Provide the (X, Y) coordinate of the cell's center where the given text is located.  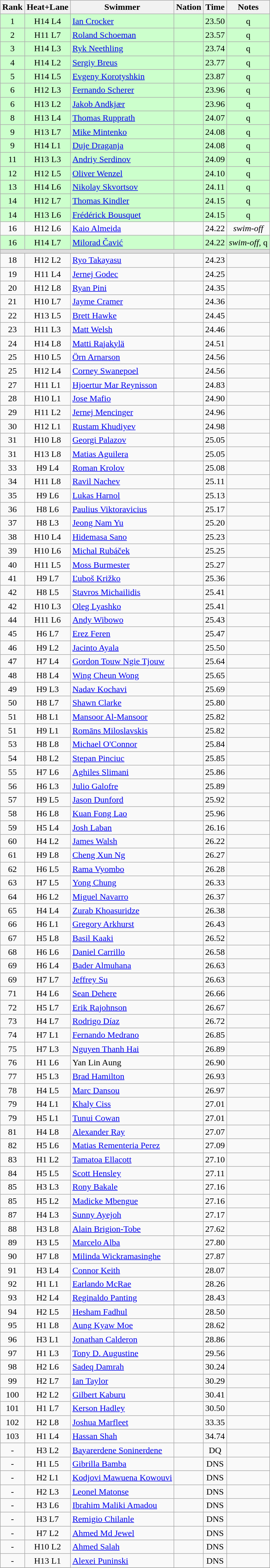
33.35 (215, 1422)
Sunny Ayejoh (122, 1215)
Bader Almuhana (122, 966)
26.38 (215, 910)
44 (12, 620)
47 (12, 662)
Alexander Ray (122, 1132)
Tony D. Augustine (122, 1353)
24.83 (215, 385)
24.51 (215, 343)
Jakob Andkjær (122, 104)
H10 L7 (48, 302)
19 (12, 274)
23.87 (215, 76)
26.97 (215, 1090)
H5 L5 (48, 1173)
41 (12, 578)
H2 L4 (48, 1298)
25.27 (215, 564)
Ravil Nachev (122, 482)
74 (12, 1035)
25.20 (215, 523)
59 (12, 828)
25.11 (215, 482)
Mike Mintenko (122, 132)
H8 L4 (48, 675)
26.72 (215, 1021)
Paulius Viktoravicius (122, 509)
18 (12, 260)
27.07 (215, 1132)
H7 L2 (48, 1533)
Kodjovi Mawuena Kowouvi (122, 1477)
Nation (189, 7)
H3 L3 (48, 1187)
21 (12, 302)
H11 L6 (48, 620)
Miguel Navarro (122, 897)
27.11 (215, 1173)
25.92 (215, 800)
H2 L7 (48, 1381)
Hesham Fadhul (122, 1312)
H7 L5 (48, 883)
26.85 (215, 1035)
H7 L1 (48, 1035)
H11 L8 (48, 482)
Jacinto Ayala (122, 648)
25.43 (215, 620)
H10 L4 (48, 537)
Rodrigo Díaz (122, 1021)
H8 L7 (48, 703)
Jose Mafio (122, 399)
H3 L6 (48, 1505)
H4 L1 (48, 1104)
26.52 (215, 938)
Corney Swanepoel (122, 371)
H1 L2 (48, 1159)
H13 L5 (48, 315)
Nadav Kochavi (122, 689)
H6 L7 (48, 634)
24.46 (215, 329)
29.56 (215, 1353)
33 (12, 468)
24.36 (215, 302)
H11 L1 (48, 385)
Basil Kaaki (122, 938)
Notes (248, 7)
Romāns Miloslavskis (122, 731)
H14 L1 (48, 145)
67 (12, 938)
Swimmer (122, 7)
48 (12, 675)
Evgeny Korotyshkin (122, 76)
Roland Schoeman (122, 35)
29 (12, 413)
24.98 (215, 426)
38 (12, 537)
25.89 (215, 786)
Heat+Lane (48, 7)
H1 L1 (48, 1284)
66 (12, 924)
Nikolay Skvortsov (122, 187)
55 (12, 772)
H9 L4 (48, 468)
Jernej Godec (122, 274)
24.25 (215, 274)
H11 L5 (48, 564)
90 (12, 1256)
H9 L5 (48, 800)
30.50 (215, 1408)
82 (12, 1146)
swim-off (248, 229)
H4 L3 (48, 1215)
37 (12, 523)
Remigio Chilanle (122, 1519)
H2 L3 (48, 1491)
H13 L4 (48, 118)
53 (12, 744)
96 (12, 1339)
Rama Vyombo (122, 869)
26.27 (215, 855)
H4 L8 (48, 1132)
Alexei Puninski (122, 1561)
H1 L6 (48, 1063)
H6 L8 (48, 813)
Shawn Clarke (122, 703)
H12 L2 (48, 260)
27.17 (215, 1215)
Tamatoa Ellacott (122, 1159)
Tunui Cowan (122, 1118)
H12 L1 (48, 426)
Michael O'Connor (122, 744)
25.64 (215, 662)
100 (12, 1395)
Josh Laban (122, 828)
H9 L6 (48, 495)
H14 L7 (48, 242)
Gilbert Kaburu (122, 1395)
39 (12, 551)
Milorad Čavić (122, 242)
H1 L7 (48, 1408)
Leonel Matonse (122, 1491)
30.24 (215, 1367)
25.47 (215, 634)
24.11 (215, 187)
H8 L2 (48, 758)
Hjoertur Mar Reynisson (122, 385)
Roman Krolov (122, 468)
20 (12, 288)
Reginaldo Panting (122, 1298)
103 (12, 1436)
Stepan Pinciuc (122, 758)
H2 L6 (48, 1367)
Ahmed Salah (122, 1547)
Marcelo Alba (122, 1242)
H3 L2 (48, 1450)
68 (12, 952)
H10 L1 (48, 399)
H12 L4 (48, 371)
Hidemasa Sano (122, 537)
87 (12, 1215)
Brett Hawke (122, 315)
73 (12, 1021)
Madicke Mbengue (122, 1201)
DQ (215, 1450)
23.77 (215, 63)
25.96 (215, 813)
26.37 (215, 897)
83 (12, 1159)
Andy Wibowo (122, 620)
H7 L6 (48, 772)
H12 L6 (48, 229)
25.50 (215, 648)
Bayarerdene Soninerdene (122, 1450)
81 (12, 1132)
H8 L5 (48, 592)
28.50 (215, 1312)
Örn Arnarson (122, 357)
Julio Galofre (122, 786)
35 (12, 495)
Jeong Nam Yu (122, 523)
H2 L2 (48, 1395)
5 (12, 76)
H3 L4 (48, 1270)
Rony Bakale (122, 1187)
H2 L5 (48, 1312)
H5 L6 (48, 1146)
Wing Cheun Wong (122, 675)
25.13 (215, 495)
62 (12, 869)
swim-off, q (248, 242)
Aghiles Slimani (122, 772)
27 (12, 385)
H2 L1 (48, 1477)
27.09 (215, 1146)
28.07 (215, 1270)
H9 L1 (48, 731)
Thomas Kindler (122, 201)
26.43 (215, 924)
H12 L7 (48, 201)
H12 L8 (48, 288)
Erez Feren (122, 634)
H6 L6 (48, 952)
91 (12, 1270)
57 (12, 800)
Sean Dehere (122, 993)
Matt Welsh (122, 329)
H7 L7 (48, 980)
Moss Burmester (122, 564)
H5 L3 (48, 1077)
Thomas Rupprath (122, 118)
26.16 (215, 828)
94 (12, 1312)
Kuan Fong Lao (122, 813)
24.23 (215, 260)
James Walsh (122, 841)
Connor Keith (122, 1270)
Kerson Hadley (122, 1408)
28.62 (215, 1326)
26.33 (215, 883)
27.62 (215, 1229)
Brad Hamilton (122, 1077)
Jernej Mencinger (122, 413)
24 (12, 343)
Matias Aguilera (122, 454)
Oleg Lyashko (122, 606)
H13 L7 (48, 132)
Nguyen Thanh Hai (122, 1049)
72 (12, 1007)
26.93 (215, 1077)
Yong Chung (122, 883)
Ibrahim Maliki Amadou (122, 1505)
23.57 (215, 35)
Sadeq Damrah (122, 1367)
H8 L1 (48, 717)
46 (12, 648)
H12 L5 (48, 173)
78 (12, 1090)
27.10 (215, 1159)
H13 L6 (48, 215)
34 (12, 482)
H6 L3 (48, 786)
Kaio Almeida (122, 229)
H5 L1 (48, 1118)
H13 L3 (48, 159)
24.35 (215, 288)
H13 L8 (48, 454)
60 (12, 841)
Zurab Khoasuridze (122, 910)
H14 L4 (48, 21)
1 (12, 21)
H7 L4 (48, 662)
H8 L6 (48, 509)
88 (12, 1229)
26.67 (215, 1007)
50 (12, 703)
H1 L5 (48, 1464)
49 (12, 689)
Marc Dansou (122, 1090)
Hassan Shah (122, 1436)
71 (12, 993)
H6 L4 (48, 966)
25.65 (215, 675)
24.96 (215, 413)
Oliver Wenzel (122, 173)
H4 L4 (48, 910)
H4 L5 (48, 1090)
13 (12, 187)
26.90 (215, 1063)
Ian Crocker (122, 21)
97 (12, 1353)
Gordon Touw Ngie Tjouw (122, 662)
24.07 (215, 118)
H5 L7 (48, 1007)
Jonathan Calderon (122, 1339)
H9 L2 (48, 648)
25.17 (215, 509)
27.87 (215, 1256)
Daniel Carrillo (122, 952)
30.29 (215, 1381)
34.74 (215, 1436)
40 (12, 564)
36 (12, 509)
Alain Brigion-Tobe (122, 1229)
H14 L2 (48, 63)
30.41 (215, 1395)
95 (12, 1326)
Michal Rubáček (122, 551)
Rank (12, 7)
24.09 (215, 159)
30 (12, 426)
25.25 (215, 551)
H5 L4 (48, 828)
23.74 (215, 49)
28.86 (215, 1339)
H3 L1 (48, 1339)
H1 L3 (48, 1353)
75 (12, 1049)
H14 L3 (48, 49)
H13 L1 (48, 1561)
H11 L7 (48, 35)
3 (12, 49)
23 (12, 329)
Yan Lin Aung (122, 1063)
28 (12, 399)
Ryo Takayasu (122, 260)
Ian Taylor (122, 1381)
26.66 (215, 993)
Stavros Michailidis (122, 592)
28.43 (215, 1298)
102 (12, 1422)
76 (12, 1063)
Fernando Medrano (122, 1035)
H14 L5 (48, 76)
H9 L7 (48, 578)
Frédérick Bousquet (122, 215)
H10 L2 (48, 1547)
24.10 (215, 173)
89 (12, 1242)
11 (12, 159)
H5 L2 (48, 1201)
24.45 (215, 315)
92 (12, 1284)
25.36 (215, 578)
Khaly Ciss (122, 1104)
H8 L3 (48, 523)
H4 L2 (48, 841)
Erik Rajohnson (122, 1007)
12 (12, 173)
45 (12, 634)
25.08 (215, 468)
H11 L3 (48, 329)
H7 L8 (48, 1256)
H9 L8 (48, 855)
Aung Kyaw Moe (122, 1326)
Milinda Wickramasinghe (122, 1256)
H2 L8 (48, 1422)
Cheng Xun Ng (122, 855)
H13 L2 (48, 104)
Jayme Cramer (122, 302)
Andriy Serdinov (122, 159)
H10 L8 (48, 440)
77 (12, 1077)
64 (12, 897)
H14 L6 (48, 187)
25.80 (215, 703)
Jason Dunford (122, 800)
Ahmed Md Jewel (122, 1533)
26.89 (215, 1049)
Lukas Harnol (122, 495)
Earlando McRae (122, 1284)
Time (215, 7)
25.69 (215, 689)
Duje Draganja (122, 145)
63 (12, 883)
65 (12, 910)
H4 L6 (48, 993)
22 (12, 315)
99 (12, 1381)
84 (12, 1173)
Matias Rementeria Perez (122, 1146)
H5 L8 (48, 938)
58 (12, 813)
H6 L2 (48, 897)
8 (12, 118)
H6 L5 (48, 869)
H10 L6 (48, 551)
Rustam Khudiyev (122, 426)
4 (12, 63)
H8 L8 (48, 744)
Matti Rajakylä (122, 343)
H14 L8 (48, 343)
25.23 (215, 537)
Joshua Marfleet (122, 1422)
Mansoor Al-Mansoor (122, 717)
H12 L3 (48, 90)
Georgi Palazov (122, 440)
H7 L3 (48, 1049)
H9 L3 (48, 689)
H10 L5 (48, 357)
H6 L1 (48, 924)
56 (12, 786)
H1 L8 (48, 1326)
25.85 (215, 758)
98 (12, 1367)
25.86 (215, 772)
26.28 (215, 869)
23.50 (215, 21)
Ľuboš Križko (122, 578)
Gibrilla Bamba (122, 1464)
H11 L4 (48, 274)
28.26 (215, 1284)
25.84 (215, 744)
Ryk Neethling (122, 49)
H3 L8 (48, 1229)
54 (12, 758)
Scott Hensley (122, 1173)
Fernando Scherer (122, 90)
61 (12, 855)
H3 L7 (48, 1519)
H10 L3 (48, 606)
Jeffrey Su (122, 980)
Gregory Arkhurst (122, 924)
H4 L7 (48, 1021)
26.58 (215, 952)
Ryan Pini (122, 288)
H11 L2 (48, 413)
H1 L4 (48, 1436)
101 (12, 1408)
Sergiy Breus (122, 63)
93 (12, 1298)
H3 L5 (48, 1242)
24.90 (215, 399)
2 (12, 35)
27.80 (215, 1242)
26.22 (215, 841)
